Provide the [x, y] coordinate of the cell's center where the given text is located.  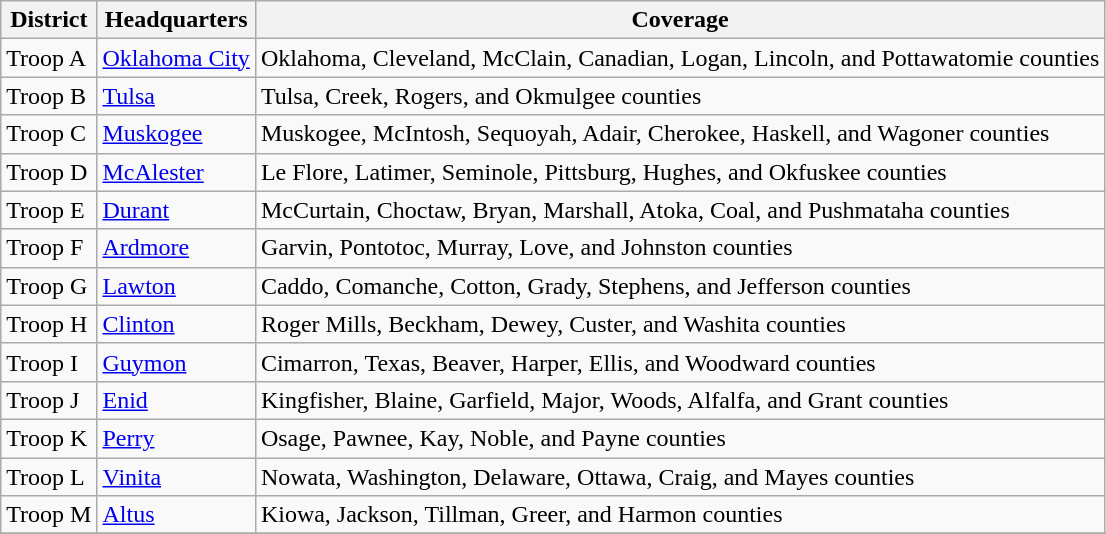
Kingfisher, Blaine, Garfield, Major, Woods, Alfalfa, and Grant counties [680, 400]
Troop L [49, 477]
Troop G [49, 286]
Le Flore, Latimer, Seminole, Pittsburg, Hughes, and Okfuskee counties [680, 172]
Durant [176, 210]
Osage, Pawnee, Kay, Noble, and Payne counties [680, 438]
Coverage [680, 20]
District [49, 20]
Altus [176, 515]
Troop M [49, 515]
Clinton [176, 324]
Troop I [49, 362]
Troop H [49, 324]
Oklahoma, Cleveland, McClain, Canadian, Logan, Lincoln, and Pottawatomie counties [680, 58]
Muskogee, McIntosh, Sequoyah, Adair, Cherokee, Haskell, and Wagoner counties [680, 134]
Muskogee [176, 134]
Kiowa, Jackson, Tillman, Greer, and Harmon counties [680, 515]
Vinita [176, 477]
Oklahoma City [176, 58]
Troop E [49, 210]
Caddo, Comanche, Cotton, Grady, Stephens, and Jefferson counties [680, 286]
Guymon [176, 362]
Troop D [49, 172]
Ardmore [176, 248]
Tulsa, Creek, Rogers, and Okmulgee counties [680, 96]
Cimarron, Texas, Beaver, Harper, Ellis, and Woodward counties [680, 362]
Troop F [49, 248]
Troop J [49, 400]
Troop C [49, 134]
Enid [176, 400]
Tulsa [176, 96]
McCurtain, Choctaw, Bryan, Marshall, Atoka, Coal, and Pushmataha counties [680, 210]
Troop K [49, 438]
Roger Mills, Beckham, Dewey, Custer, and Washita counties [680, 324]
Garvin, Pontotoc, Murray, Love, and Johnston counties [680, 248]
Troop A [49, 58]
Perry [176, 438]
Lawton [176, 286]
McAlester [176, 172]
Nowata, Washington, Delaware, Ottawa, Craig, and Mayes counties [680, 477]
Headquarters [176, 20]
Troop B [49, 96]
